Locate the cell with the specified text and output its [X, Y] center coordinate. 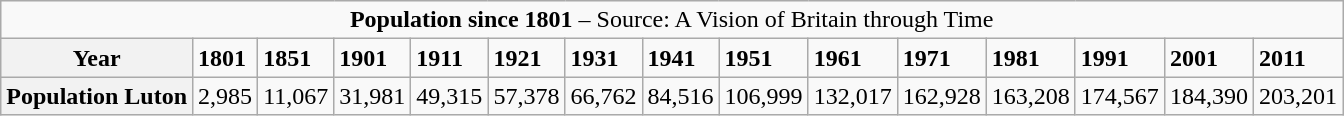
2,985 [226, 96]
84,516 [680, 96]
Population Luton [97, 96]
1951 [764, 58]
2011 [1298, 58]
11,067 [296, 96]
66,762 [604, 96]
163,208 [1030, 96]
1971 [942, 58]
1961 [852, 58]
132,017 [852, 96]
2001 [1208, 58]
1941 [680, 58]
184,390 [1208, 96]
1801 [226, 58]
Population since 1801 – Source: A Vision of Britain through Time [672, 20]
1981 [1030, 58]
31,981 [372, 96]
49,315 [450, 96]
1901 [372, 58]
203,201 [1298, 96]
1911 [450, 58]
1921 [526, 58]
174,567 [1120, 96]
1991 [1120, 58]
57,378 [526, 96]
106,999 [764, 96]
1931 [604, 58]
Year [97, 58]
1851 [296, 58]
162,928 [942, 96]
